Extract the (X, Y) coordinate from the center of the cell holding the provided text.  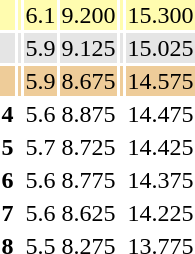
9.125 (88, 48)
14.425 (160, 147)
9.200 (88, 15)
15.300 (160, 15)
8.875 (88, 114)
7 (8, 213)
14.575 (160, 81)
6 (8, 180)
5.7 (40, 147)
6.1 (40, 15)
14.475 (160, 114)
5 (8, 147)
8.625 (88, 213)
8.675 (88, 81)
8.725 (88, 147)
4 (8, 114)
14.375 (160, 180)
14.225 (160, 213)
15.025 (160, 48)
8.775 (88, 180)
